Pinpoint the cell where the given text exists, returning its (x, y) midpoint coordinate. 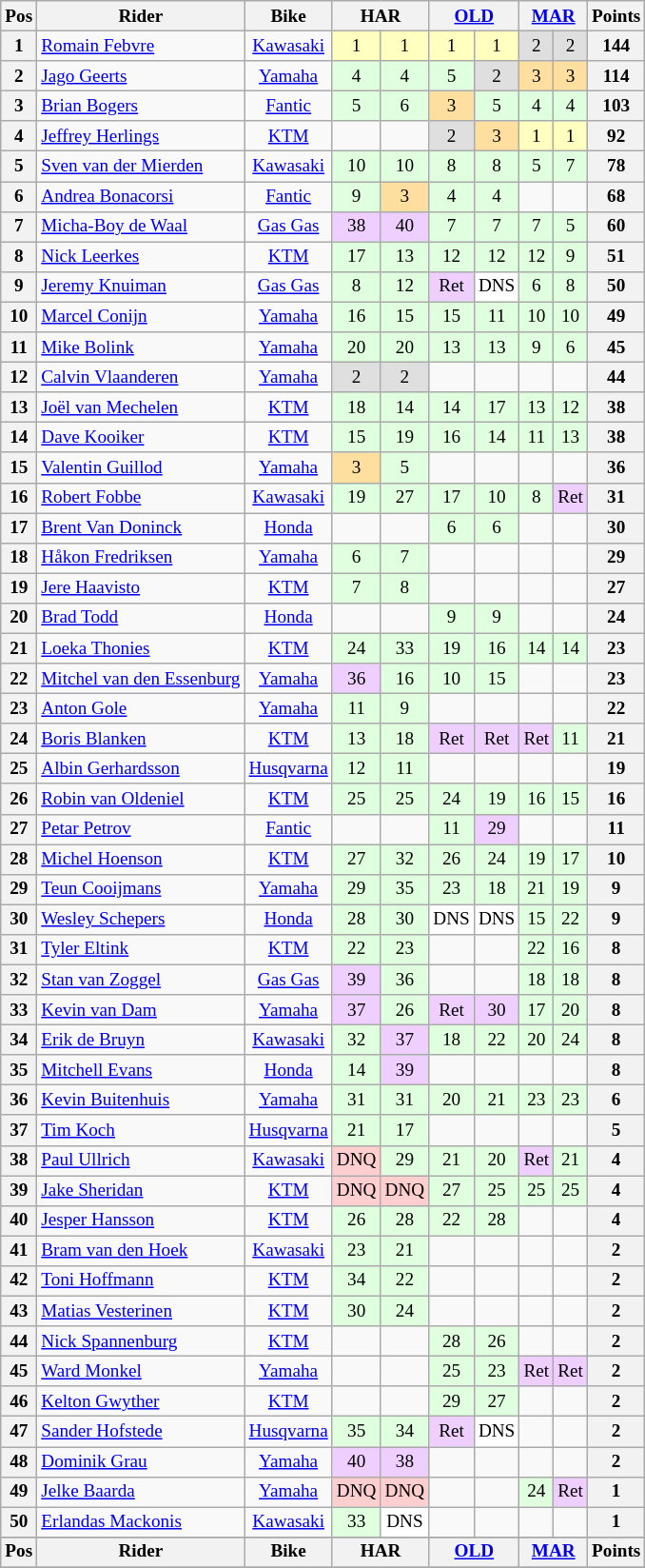
Sven van der Mierden (141, 167)
60 (616, 227)
Romain Febvre (141, 46)
Bram van den Hoek (141, 1251)
47 (19, 1432)
Tyler Eltink (141, 949)
Erik de Bruyn (141, 1040)
Kevin Buitenhuis (141, 1101)
Valentin Guillod (141, 467)
Dave Kooiker (141, 438)
114 (616, 76)
Mike Bolink (141, 347)
144 (616, 46)
Robin van Oldeniel (141, 799)
Kelton Gwyther (141, 1401)
48 (19, 1461)
41 (19, 1251)
Mitchel van den Essenburg (141, 679)
Michel Hoenson (141, 859)
42 (19, 1280)
Erlandas Mackonis (141, 1522)
Jago Geerts (141, 76)
Dominik Grau (141, 1461)
92 (616, 136)
Petar Petrov (141, 829)
Håkon Fredriksen (141, 558)
Loeka Thonies (141, 648)
Ward Monkel (141, 1371)
103 (616, 106)
Mitchell Evans (141, 1070)
Jelke Baarda (141, 1492)
Wesley Schepers (141, 920)
Jere Haavisto (141, 588)
Anton Gole (141, 708)
Jeffrey Herlings (141, 136)
Stan van Zoggel (141, 980)
Kevin van Dam (141, 1010)
Boris Blanken (141, 739)
Nick Leerkes (141, 257)
Micha-Boy de Waal (141, 227)
Jesper Hansson (141, 1221)
51 (616, 257)
Teun Cooijmans (141, 889)
Paul Ullrich (141, 1161)
78 (616, 167)
68 (616, 196)
Jeremy Knuiman (141, 287)
Albin Gerhardsson (141, 769)
Marcel Conijn (141, 317)
Andrea Bonacorsi (141, 196)
Sander Hofstede (141, 1432)
43 (19, 1311)
Jake Sheridan (141, 1191)
Nick Spannenburg (141, 1341)
46 (19, 1401)
Joël van Mechelen (141, 407)
Tim Koch (141, 1130)
Matias Vesterinen (141, 1311)
Toni Hoffmann (141, 1280)
Robert Fobbe (141, 498)
Brian Bogers (141, 106)
Calvin Vlaanderen (141, 377)
Brent Van Doninck (141, 527)
Brad Todd (141, 618)
